From the cell containing the given text, extract its center point as [x, y] coordinate. 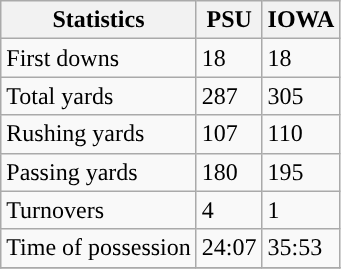
195 [301, 172]
Statistics [99, 20]
287 [229, 96]
1 [301, 210]
IOWA [301, 20]
Passing yards [99, 172]
110 [301, 134]
107 [229, 134]
180 [229, 172]
Turnovers [99, 210]
305 [301, 96]
4 [229, 210]
First downs [99, 58]
Total yards [99, 96]
PSU [229, 20]
Rushing yards [99, 134]
35:53 [301, 248]
Time of possession [99, 248]
24:07 [229, 248]
